Return [X, Y] of the center of cell containing provided text 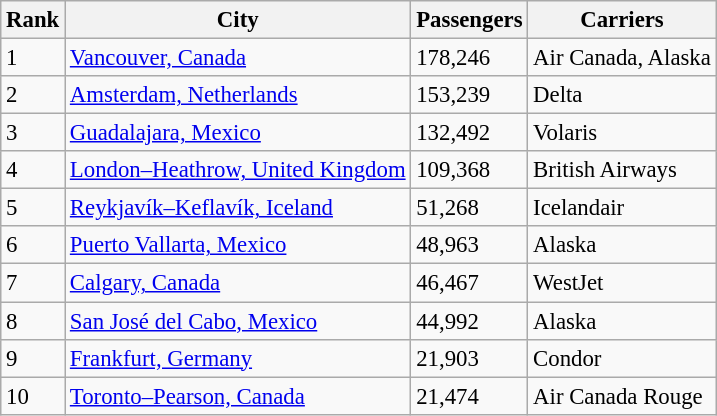
3 [33, 133]
Air Canada Rouge [622, 396]
8 [33, 321]
British Airways [622, 170]
6 [33, 245]
WestJet [622, 283]
London–Heathrow, United Kingdom [238, 170]
Reykjavík–Keflavík, Iceland [238, 208]
21,474 [470, 396]
Toronto–Pearson, Canada [238, 396]
132,492 [470, 133]
109,368 [470, 170]
Passengers [470, 20]
2 [33, 95]
9 [33, 358]
1 [33, 58]
Calgary, Canada [238, 283]
5 [33, 208]
44,992 [470, 321]
7 [33, 283]
Rank [33, 20]
46,467 [470, 283]
153,239 [470, 95]
City [238, 20]
Icelandair [622, 208]
Amsterdam, Netherlands [238, 95]
10 [33, 396]
Volaris [622, 133]
48,963 [470, 245]
51,268 [470, 208]
Guadalajara, Mexico [238, 133]
4 [33, 170]
Puerto Vallarta, Mexico [238, 245]
Vancouver, Canada [238, 58]
Air Canada, Alaska [622, 58]
Condor [622, 358]
Delta [622, 95]
21,903 [470, 358]
178,246 [470, 58]
Carriers [622, 20]
San José del Cabo, Mexico [238, 321]
Frankfurt, Germany [238, 358]
